Search for the cell housing the specified text and yield its (x, y) center coordinate. 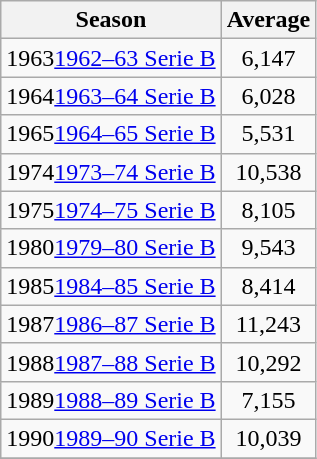
19641963–64 Serie B (111, 96)
19801979–80 Serie B (111, 248)
19741973–74 Serie B (111, 172)
10,039 (268, 438)
19651964–65 Serie B (111, 134)
6,147 (268, 58)
11,243 (268, 324)
19851984–85 Serie B (111, 286)
8,414 (268, 286)
5,531 (268, 134)
19881987–88 Serie B (111, 362)
Average (268, 20)
8,105 (268, 210)
10,538 (268, 172)
6,028 (268, 96)
7,155 (268, 400)
19891988–89 Serie B (111, 400)
19631962–63 Serie B (111, 58)
Season (111, 20)
9,543 (268, 248)
19751974–75 Serie B (111, 210)
10,292 (268, 362)
19871986–87 Serie B (111, 324)
19901989–90 Serie B (111, 438)
